From the cell containing the given text, extract its center point as [x, y] coordinate. 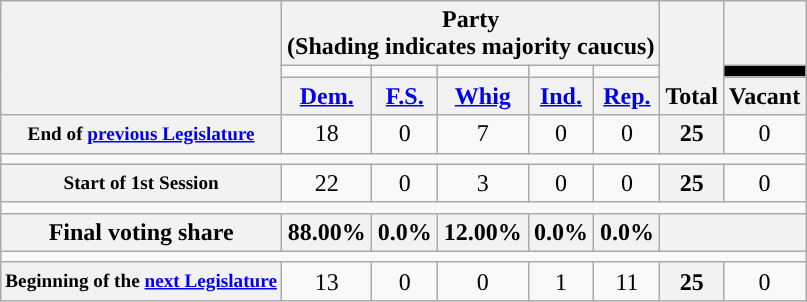
Final voting share [142, 232]
88.00% [327, 232]
13 [327, 281]
11 [627, 281]
F.S. [405, 96]
22 [327, 183]
Rep. [627, 96]
Beginning of the next Legislature [142, 281]
7 [483, 134]
12.00% [483, 232]
Dem. [327, 96]
1 [561, 281]
Whig [483, 96]
Total [692, 58]
End of previous Legislature [142, 134]
Vacant [764, 96]
18 [327, 134]
Start of 1st Session [142, 183]
Party (Shading indicates majority caucus) [471, 34]
Ind. [561, 96]
3 [483, 183]
